For the text-containing cell, return its midpoint in (X, Y) coordinate format. 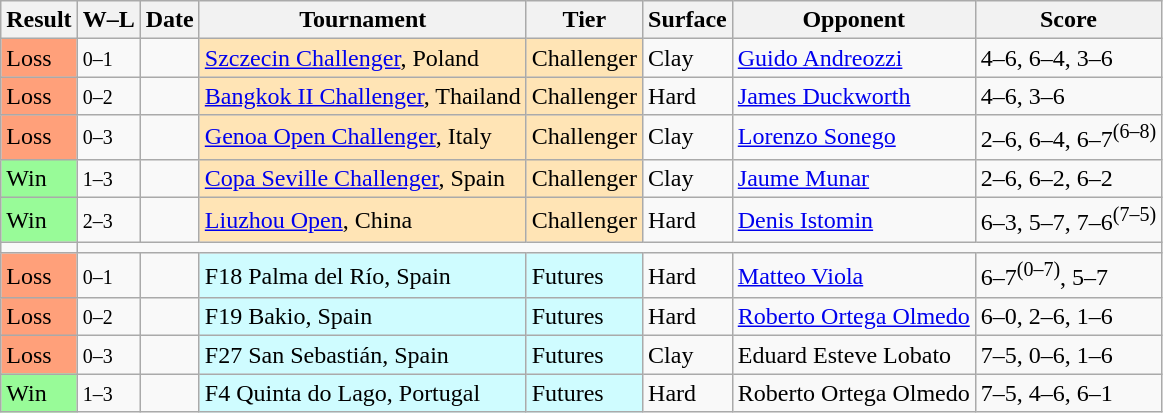
F19 Bakio, Spain (362, 317)
Opponent (854, 20)
7–5, 0–6, 1–6 (1068, 355)
2–6, 6–2, 6–2 (1068, 178)
F27 San Sebastián, Spain (362, 355)
W–L (108, 20)
Score (1068, 20)
Date (170, 20)
2–6, 6–4, 6–7(6–8) (1068, 138)
6–3, 5–7, 7–6(7–5) (1068, 220)
Bangkok II Challenger, Thailand (362, 96)
Denis Istomin (854, 220)
Result (39, 20)
Jaume Munar (854, 178)
7–5, 4–6, 6–1 (1068, 393)
Surface (688, 20)
Copa Seville Challenger, Spain (362, 178)
Genoa Open Challenger, Italy (362, 138)
Szczecin Challenger, Poland (362, 58)
Eduard Esteve Lobato (854, 355)
Liuzhou Open, China (362, 220)
F18 Palma del Río, Spain (362, 276)
Lorenzo Sonego (854, 138)
James Duckworth (854, 96)
Tournament (362, 20)
F4 Quinta do Lago, Portugal (362, 393)
Guido Andreozzi (854, 58)
4–6, 6–4, 3–6 (1068, 58)
2–3 (108, 220)
4–6, 3–6 (1068, 96)
6–0, 2–6, 1–6 (1068, 317)
Matteo Viola (854, 276)
Tier (584, 20)
6–7(0–7), 5–7 (1068, 276)
